Capture the cell that displays the provided text and extract its (X, Y) central coordinate. 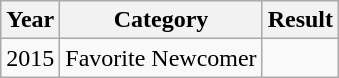
Year (30, 20)
2015 (30, 58)
Favorite Newcomer (161, 58)
Category (161, 20)
Result (300, 20)
